Locate the cell with the specified text and output its (x, y) center coordinate. 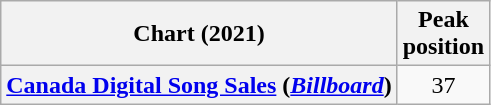
Chart (2021) (199, 34)
Peakposition (443, 34)
Canada Digital Song Sales (Billboard) (199, 85)
37 (443, 85)
